Output the [x, y] coordinate of the center of the cell containing the given text.  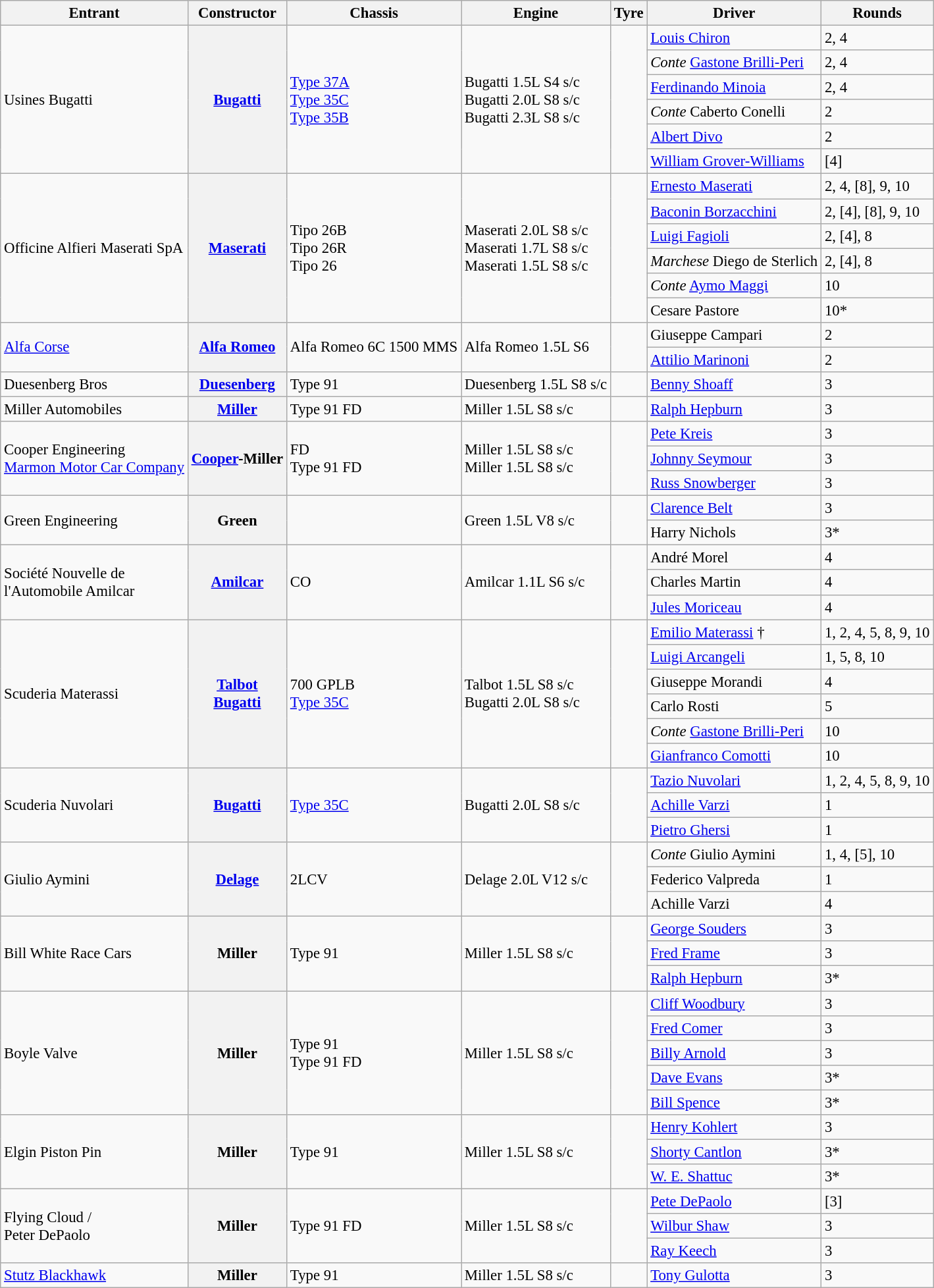
10* [877, 310]
Usines Bugatti [95, 100]
Ferdinando Minoia [735, 88]
Entrant [95, 13]
2, 4, [8], 9, 10 [877, 186]
Miller Automobiles [95, 409]
Marchese Diego de Sterlich [735, 261]
Wilbur Shaw [735, 1226]
Tony Gulotta [735, 1275]
Tipo 26BTipo 26RTipo 26 [374, 248]
[4] [877, 161]
Federico Valpreda [735, 880]
Duesenberg [237, 385]
Cooper EngineeringMarmon Motor Car Company [95, 458]
1, 5, 8, 10 [877, 657]
Ernesto Maserati [735, 186]
Engine [536, 13]
Type 35C [374, 805]
Conte Giulio Aymini [735, 855]
Jules Moriceau [735, 607]
Tyre [629, 13]
Scuderia Nuvolari [95, 805]
2, [4], [8], 9, 10 [877, 211]
Henry Kohlert [735, 1127]
André Morel [735, 558]
Cooper-Miller [237, 458]
Giuseppe Morandi [735, 682]
Dave Evans [735, 1077]
Fred Frame [735, 954]
Rounds [877, 13]
Cliff Woodbury [735, 1004]
Tazio Nuvolari [735, 780]
Constructor [237, 13]
Harry Nichols [735, 533]
Bugatti 1.5L S4 s/c Bugatti 2.0L S8 s/c Bugatti 2.3L S8 s/c [536, 100]
Amilcar 1.1L S6 s/c [536, 582]
Russ Snowberger [735, 483]
Maserati [237, 248]
Duesenberg 1.5L S8 s/c [536, 385]
Fred Comer [735, 1028]
Officine Alfieri Maserati SpA [95, 248]
Type 37AType 35C Type 35B [374, 100]
FDType 91 FD [374, 458]
Emilio Materassi † [735, 632]
Delage [237, 880]
700 GPLBType 35C [374, 694]
Delage 2.0L V12 s/c [536, 880]
Green [237, 520]
Driver [735, 13]
Green Engineering [95, 520]
Bill White Race Cars [95, 953]
Alfa Romeo 6C 1500 MMS [374, 348]
Johnny Seymour [735, 459]
Elgin Piston Pin [95, 1152]
CO [374, 582]
Pete DePaolo [735, 1201]
Talbot 1.5L S8 s/c Bugatti 2.0L S8 s/c [536, 694]
W. E. Shattuc [735, 1177]
Bugatti 2.0L S8 s/c [536, 805]
Amilcar [237, 582]
Green 1.5L V8 s/c [536, 520]
[3] [877, 1201]
Boyle Valve [95, 1053]
Miller 1.5L S8 s/cMiller 1.5L S8 s/c [536, 458]
Giuseppe Campari [735, 335]
Maserati 2.0L S8 s/c Maserati 1.7L S8 s/c Maserati 1.5L S8 s/c [536, 248]
Flying Cloud /Peter DePaolo [95, 1226]
Bill Spence [735, 1102]
Scuderia Materassi [95, 694]
Shorty Cantlon [735, 1152]
Alfa Romeo 1.5L S6 [536, 348]
Talbot Bugatti [237, 694]
William Grover-Williams [735, 161]
Conte Aymo Maggi [735, 285]
Chassis [374, 13]
Giulio Aymini [95, 880]
5 [877, 707]
Gianfranco Comotti [735, 756]
Alfa Romeo [237, 348]
1, 4, [5], 10 [877, 855]
Stutz Blackhawk [95, 1275]
Charles Martin [735, 583]
Cesare Pastore [735, 310]
Ray Keech [735, 1251]
George Souders [735, 929]
Carlo Rosti [735, 707]
Louis Chiron [735, 38]
Pietro Ghersi [735, 830]
Luigi Fagioli [735, 236]
2LCV [374, 880]
Attilio Marinoni [735, 360]
Luigi Arcangeli [735, 657]
Société Nouvelle del'Automobile Amilcar [95, 582]
Duesenberg Bros [95, 385]
Benny Shoaff [735, 385]
Albert Divo [735, 137]
Baconin Borzacchini [735, 211]
Pete Kreis [735, 434]
Clarence Belt [735, 508]
Conte Caberto Conelli [735, 112]
Billy Arnold [735, 1053]
Type 91Type 91 FD [374, 1053]
Alfa Corse [95, 348]
